Search for the cell housing the specified text and yield its (x, y) center coordinate. 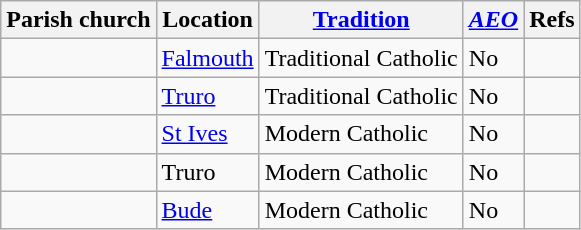
Parish church (78, 20)
Falmouth (208, 58)
Location (208, 20)
Tradition (361, 20)
St Ives (208, 134)
Refs (552, 20)
Bude (208, 210)
AEO (493, 20)
